Identify which cell holds the provided text, then report its [X, Y] central coordinate. 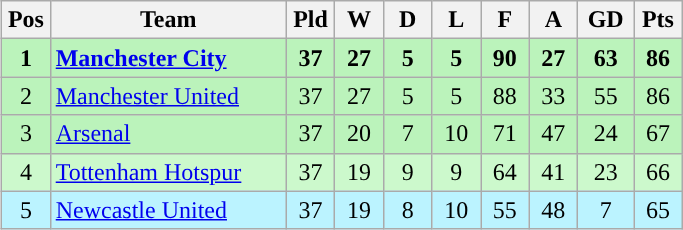
41 [554, 172]
88 [504, 96]
D [408, 20]
A [554, 20]
Arsenal [168, 134]
67 [658, 134]
23 [606, 172]
90 [504, 58]
24 [606, 134]
F [504, 20]
1 [26, 58]
48 [554, 210]
L [456, 20]
47 [554, 134]
33 [554, 96]
W [360, 20]
65 [658, 210]
Tottenham Hotspur [168, 172]
Pts [658, 20]
2 [26, 96]
Newcastle United [168, 210]
Manchester United [168, 96]
63 [606, 58]
3 [26, 134]
GD [606, 20]
Pld [310, 20]
66 [658, 172]
4 [26, 172]
64 [504, 172]
8 [408, 210]
Pos [26, 20]
71 [504, 134]
20 [360, 134]
Manchester City [168, 58]
Team [168, 20]
